Return [x, y] of the center of cell containing provided text 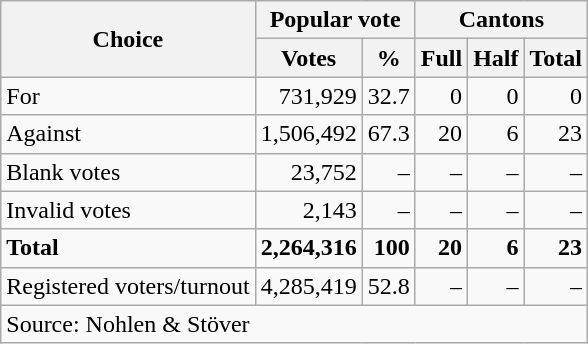
4,285,419 [308, 286]
For [128, 96]
% [388, 58]
Invalid votes [128, 210]
Full [441, 58]
Choice [128, 39]
Half [496, 58]
2,143 [308, 210]
52.8 [388, 286]
Against [128, 134]
Source: Nohlen & Stöver [294, 324]
Popular vote [335, 20]
Votes [308, 58]
Blank votes [128, 172]
67.3 [388, 134]
Registered voters/turnout [128, 286]
731,929 [308, 96]
100 [388, 248]
1,506,492 [308, 134]
23,752 [308, 172]
Cantons [501, 20]
2,264,316 [308, 248]
32.7 [388, 96]
